Detect which cell encompasses the target text, then output its (x, y) center coordinate. 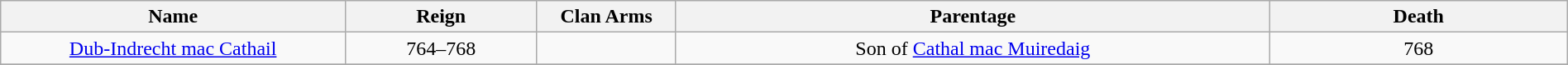
Parentage (973, 17)
Reign (442, 17)
764–768 (442, 48)
768 (1418, 48)
Dub-Indrecht mac Cathail (174, 48)
Son of Cathal mac Muiredaig (973, 48)
Death (1418, 17)
Name (174, 17)
Clan Arms (607, 17)
